Provide the [x, y] coordinate of the cell's center where the given text is located.  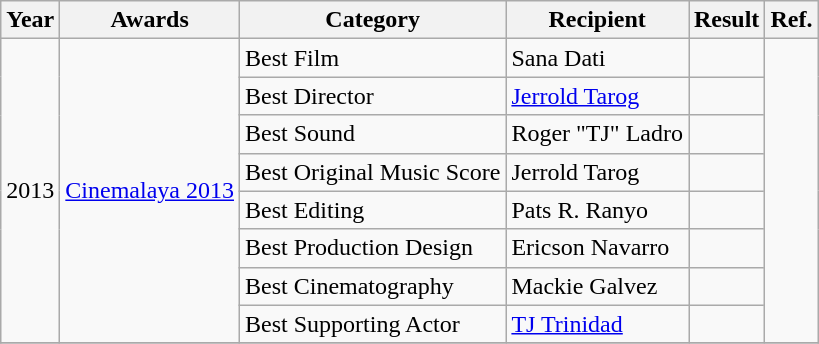
Ericson Navarro [598, 248]
Best Original Music Score [373, 172]
Result [726, 20]
2013 [30, 191]
Cinemalaya 2013 [150, 191]
Recipient [598, 20]
Sana Dati [598, 58]
Awards [150, 20]
Roger "TJ" Ladro [598, 134]
Ref. [792, 20]
Pats R. Ranyo [598, 210]
Best Sound [373, 134]
Best Cinematography [373, 286]
Best Supporting Actor [373, 324]
Best Film [373, 58]
Best Production Design [373, 248]
Mackie Galvez [598, 286]
Best Editing [373, 210]
TJ Trinidad [598, 324]
Year [30, 20]
Category [373, 20]
Best Director [373, 96]
